Locate the cell with the specified text and output its [x, y] center coordinate. 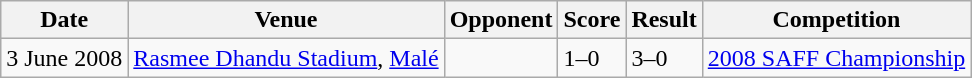
2008 SAFF Championship [836, 58]
3 June 2008 [64, 58]
Competition [836, 20]
Rasmee Dhandu Stadium, Malé [286, 58]
1–0 [592, 58]
Score [592, 20]
Opponent [501, 20]
Venue [286, 20]
Date [64, 20]
3–0 [664, 58]
Result [664, 20]
